Determine the [X, Y] coordinate at the center of the cell enclosing the given text.  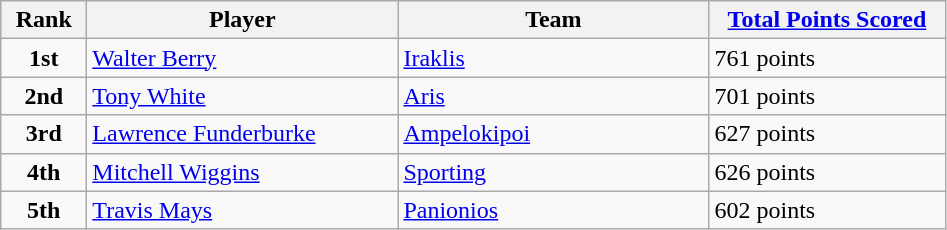
761 points [827, 58]
Sporting [554, 172]
3rd [44, 134]
701 points [827, 96]
Aris [554, 96]
Total Points Scored [827, 20]
602 points [827, 210]
626 points [827, 172]
4th [44, 172]
Rank [44, 20]
Player [242, 20]
Mitchell Wiggins [242, 172]
627 points [827, 134]
Iraklis [554, 58]
Travis Mays [242, 210]
5th [44, 210]
Panionios [554, 210]
1st [44, 58]
Team [554, 20]
Lawrence Funderburke [242, 134]
Ampelokipoi [554, 134]
Tony White [242, 96]
Walter Berry [242, 58]
2nd [44, 96]
